Identify which cell holds the provided text, then report its (X, Y) central coordinate. 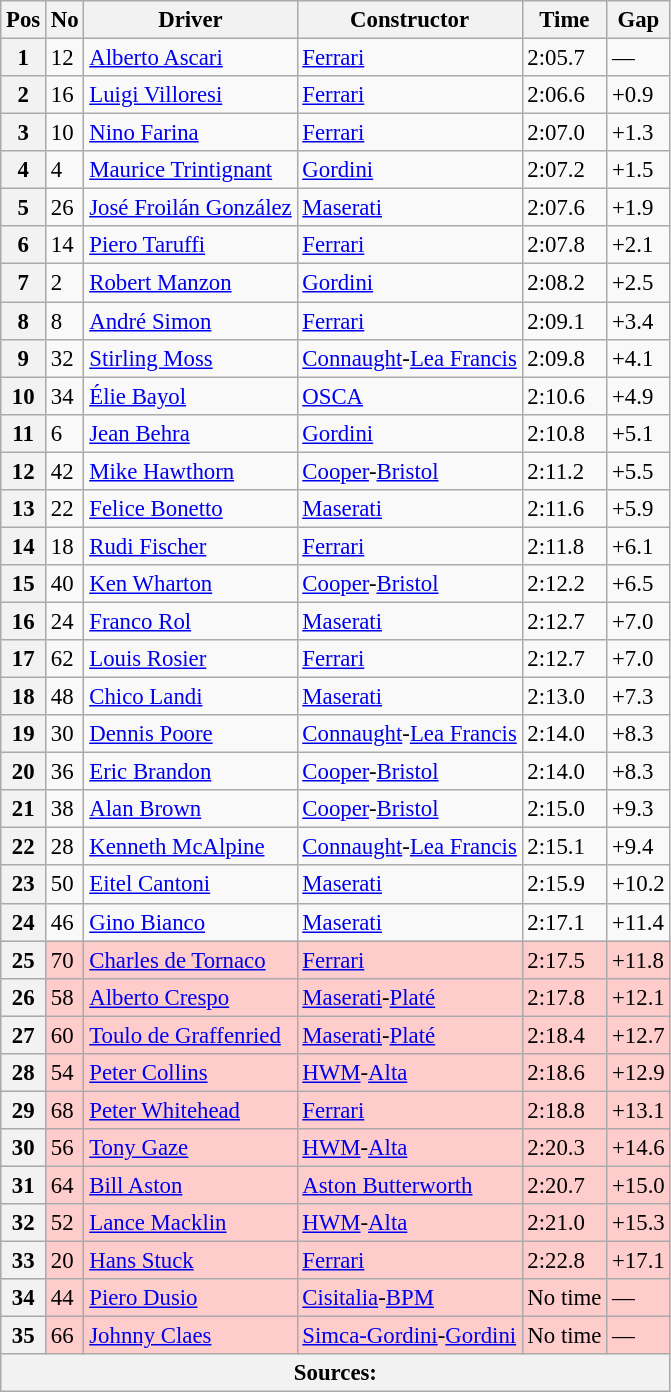
+10.2 (638, 885)
André Simon (190, 321)
+1.5 (638, 170)
2:15.9 (564, 885)
25 (24, 960)
+0.9 (638, 95)
+11.8 (638, 960)
33 (24, 1261)
Mike Hawthorn (190, 471)
2:17.8 (564, 997)
2:07.8 (564, 245)
Hans Stuck (190, 1261)
58 (65, 997)
Maurice Trintignant (190, 170)
+1.3 (638, 133)
+4.1 (638, 358)
+15.0 (638, 1185)
2:20.7 (564, 1185)
Peter Collins (190, 1073)
+5.9 (638, 509)
2:09.8 (564, 358)
13 (24, 509)
2:15.1 (564, 847)
21 (24, 809)
Sources: (336, 1373)
José Froilán González (190, 208)
+12.9 (638, 1073)
2:09.1 (564, 321)
Ken Wharton (190, 584)
Time (564, 20)
Charles de Tornaco (190, 960)
56 (65, 1148)
Piero Dusio (190, 1298)
Eitel Cantoni (190, 885)
48 (65, 697)
+13.1 (638, 1110)
19 (24, 734)
2:11.2 (564, 471)
2:18.4 (564, 1035)
2:07.0 (564, 133)
Lance Macklin (190, 1223)
1 (24, 58)
Peter Whitehead (190, 1110)
2:07.2 (564, 170)
+6.1 (638, 546)
Gino Bianco (190, 922)
2:07.6 (564, 208)
44 (65, 1298)
62 (65, 659)
2:21.0 (564, 1223)
Toulo de Graffenried (190, 1035)
2:05.7 (564, 58)
17 (24, 659)
2:13.0 (564, 697)
2:22.8 (564, 1261)
2:20.3 (564, 1148)
+12.7 (638, 1035)
Chico Landi (190, 697)
Stirling Moss (190, 358)
Jean Behra (190, 433)
Johnny Claes (190, 1336)
Rudi Fischer (190, 546)
2:06.6 (564, 95)
+2.5 (638, 283)
38 (65, 809)
+4.9 (638, 396)
70 (65, 960)
Constructor (410, 20)
Gap (638, 20)
+17.1 (638, 1261)
15 (24, 584)
Bill Aston (190, 1185)
23 (24, 885)
35 (24, 1336)
Felice Bonetto (190, 509)
+5.1 (638, 433)
Robert Manzon (190, 283)
Cisitalia-BPM (410, 1298)
2:11.6 (564, 509)
66 (65, 1336)
+2.1 (638, 245)
42 (65, 471)
+15.3 (638, 1223)
+6.5 (638, 584)
40 (65, 584)
Piero Taruffi (190, 245)
Élie Bayol (190, 396)
+14.6 (638, 1148)
Alberto Crespo (190, 997)
+7.3 (638, 697)
Tony Gaze (190, 1148)
+5.5 (638, 471)
2:11.8 (564, 546)
2:10.8 (564, 433)
64 (65, 1185)
50 (65, 885)
46 (65, 922)
Franco Rol (190, 621)
52 (65, 1223)
54 (65, 1073)
Louis Rosier (190, 659)
31 (24, 1185)
Aston Butterworth (410, 1185)
11 (24, 433)
Luigi Villoresi (190, 95)
2:17.5 (564, 960)
Eric Brandon (190, 772)
9 (24, 358)
Kenneth McAlpine (190, 847)
+12.1 (638, 997)
Dennis Poore (190, 734)
No (65, 20)
Pos (24, 20)
2:10.6 (564, 396)
60 (65, 1035)
2:18.8 (564, 1110)
+1.9 (638, 208)
2:12.2 (564, 584)
+11.4 (638, 922)
Alberto Ascari (190, 58)
+9.3 (638, 809)
2:17.1 (564, 922)
3 (24, 133)
Nino Farina (190, 133)
+9.4 (638, 847)
Alan Brown (190, 809)
36 (65, 772)
Driver (190, 20)
OSCA (410, 396)
27 (24, 1035)
7 (24, 283)
+3.4 (638, 321)
29 (24, 1110)
2:08.2 (564, 283)
Simca-Gordini-Gordini (410, 1336)
68 (65, 1110)
5 (24, 208)
2:15.0 (564, 809)
2:18.6 (564, 1073)
